Capture the cell that displays the provided text and extract its (x, y) central coordinate. 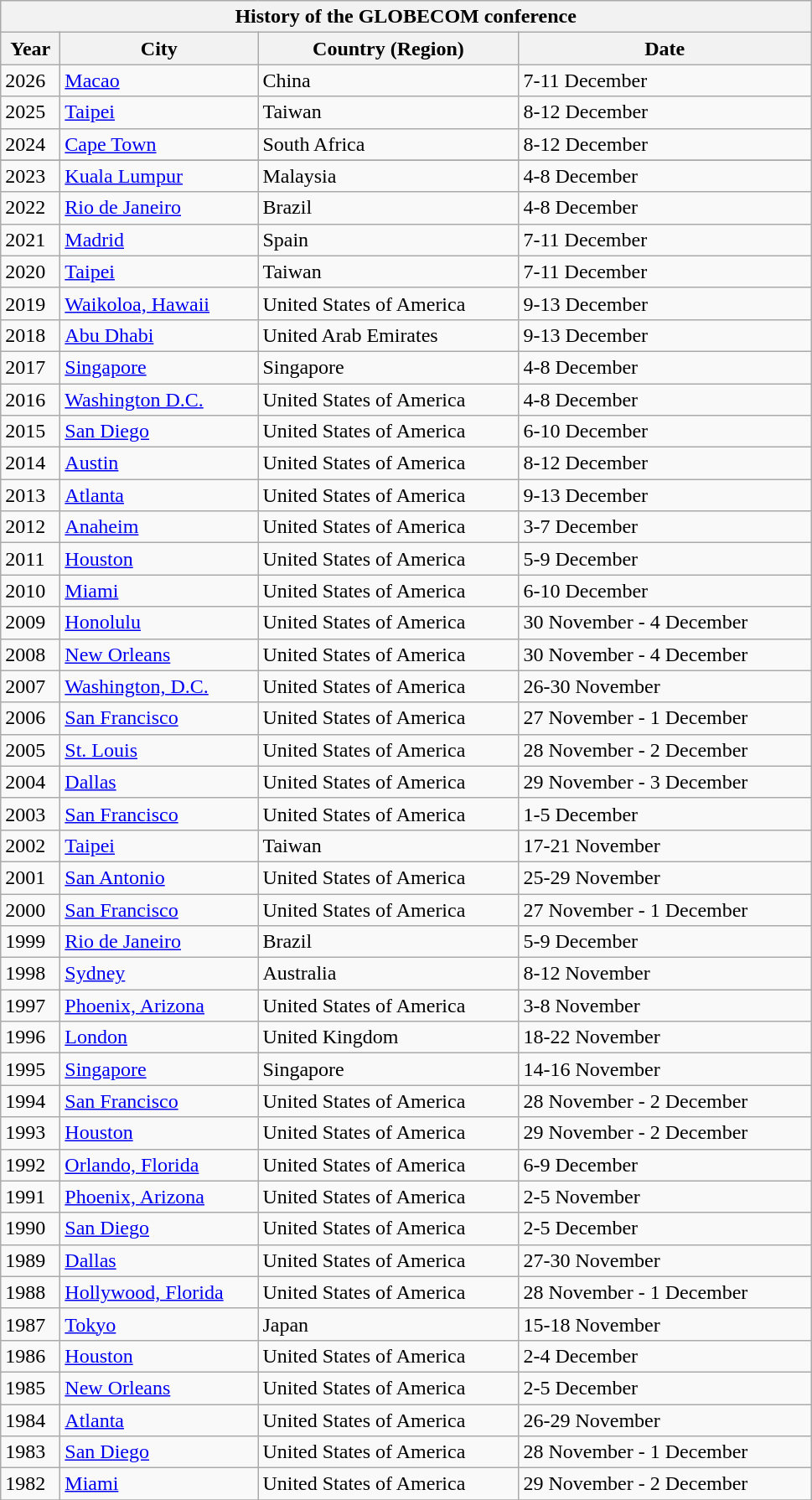
Washington D.C. (159, 400)
3-7 December (665, 527)
Madrid (159, 240)
15-18 November (665, 1324)
2010 (30, 591)
Japan (389, 1324)
Year (30, 49)
Country (Region) (389, 49)
2002 (30, 846)
Anaheim (159, 527)
2009 (30, 623)
2026 (30, 80)
1991 (30, 1197)
2013 (30, 495)
2005 (30, 750)
London (159, 1037)
1984 (30, 1420)
Honolulu (159, 623)
1982 (30, 1484)
2022 (30, 208)
2014 (30, 463)
1986 (30, 1356)
2011 (30, 559)
Tokyo (159, 1324)
1997 (30, 1006)
United Kingdom (389, 1037)
China (389, 80)
1989 (30, 1260)
History of the GLOBECOM conference (406, 17)
18-22 November (665, 1037)
29 November - 3 December (665, 782)
2006 (30, 718)
South Africa (389, 144)
2001 (30, 877)
Kuala Lumpur (159, 176)
2-4 December (665, 1356)
2021 (30, 240)
2016 (30, 400)
2020 (30, 272)
1-5 December (665, 814)
2018 (30, 335)
2025 (30, 112)
2003 (30, 814)
26-29 November (665, 1420)
1999 (30, 942)
St. Louis (159, 750)
2-5 November (665, 1197)
8-12 November (665, 974)
Macao (159, 80)
1993 (30, 1133)
City (159, 49)
3-8 November (665, 1006)
Malaysia (389, 176)
Hollywood, Florida (159, 1292)
2008 (30, 654)
1990 (30, 1228)
2024 (30, 144)
Australia (389, 974)
Abu Dhabi (159, 335)
6-9 December (665, 1165)
Date (665, 49)
Washington, D.C. (159, 686)
1992 (30, 1165)
14-16 November (665, 1069)
1995 (30, 1069)
17-21 November (665, 846)
2012 (30, 527)
Waikoloa, Hawaii (159, 303)
2004 (30, 782)
1994 (30, 1101)
Orlando, Florida (159, 1165)
United Arab Emirates (389, 335)
1998 (30, 974)
27-30 November (665, 1260)
2019 (30, 303)
25-29 November (665, 877)
1985 (30, 1388)
1996 (30, 1037)
1987 (30, 1324)
2015 (30, 432)
2023 (30, 176)
Austin (159, 463)
Cape Town (159, 144)
2000 (30, 909)
Spain (389, 240)
1983 (30, 1452)
26-30 November (665, 686)
San Antonio (159, 877)
2007 (30, 686)
1988 (30, 1292)
Sydney (159, 974)
2017 (30, 367)
